Locate the cell with the specified text and output its (X, Y) center coordinate. 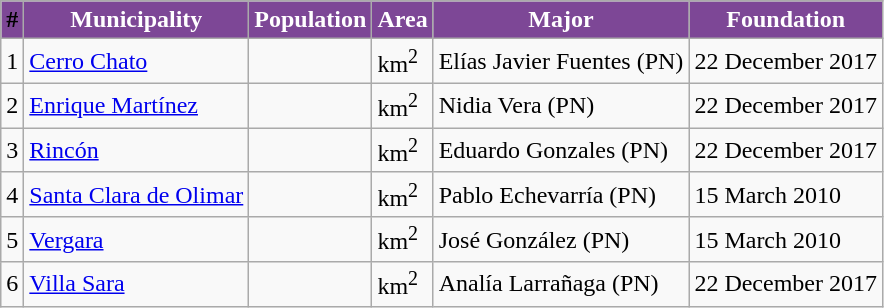
Elías Javier Fuentes (PN) (561, 62)
Villa Sara (136, 284)
Population (310, 20)
José González (PN) (561, 240)
1 (12, 62)
Foundation (786, 20)
Cerro Chato (136, 62)
Santa Clara de Olimar (136, 194)
Nidia Vera (PN) (561, 106)
Pablo Echevarría (PN) (561, 194)
6 (12, 284)
Area (402, 20)
Major (561, 20)
5 (12, 240)
3 (12, 150)
2 (12, 106)
Vergara (136, 240)
4 (12, 194)
Rincón (136, 150)
# (12, 20)
Eduardo Gonzales (PN) (561, 150)
Enrique Martínez (136, 106)
Analía Larrañaga (PN) (561, 284)
Municipality (136, 20)
